Capture the cell that displays the provided text and extract its [x, y] central coordinate. 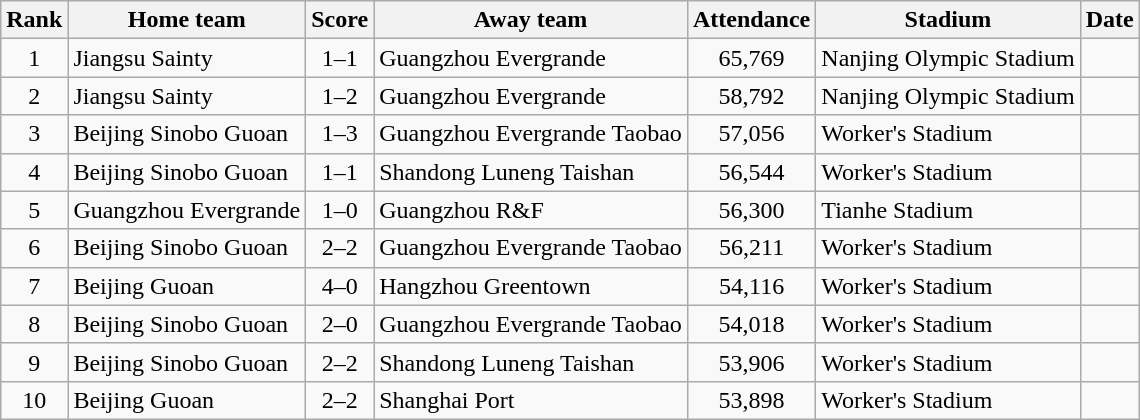
Home team [187, 20]
6 [34, 248]
53,898 [751, 400]
5 [34, 210]
1–2 [340, 96]
10 [34, 400]
Score [340, 20]
9 [34, 362]
54,116 [751, 286]
56,300 [751, 210]
1–3 [340, 134]
Hangzhou Greentown [531, 286]
Rank [34, 20]
8 [34, 324]
Attendance [751, 20]
56,544 [751, 172]
Away team [531, 20]
Shanghai Port [531, 400]
2–0 [340, 324]
3 [34, 134]
65,769 [751, 58]
4 [34, 172]
1 [34, 58]
Date [1110, 20]
7 [34, 286]
53,906 [751, 362]
1–0 [340, 210]
54,018 [751, 324]
Tianhe Stadium [948, 210]
4–0 [340, 286]
58,792 [751, 96]
Stadium [948, 20]
Guangzhou R&F [531, 210]
2 [34, 96]
56,211 [751, 248]
57,056 [751, 134]
